Locate the cell with the specified text and output its (x, y) center coordinate. 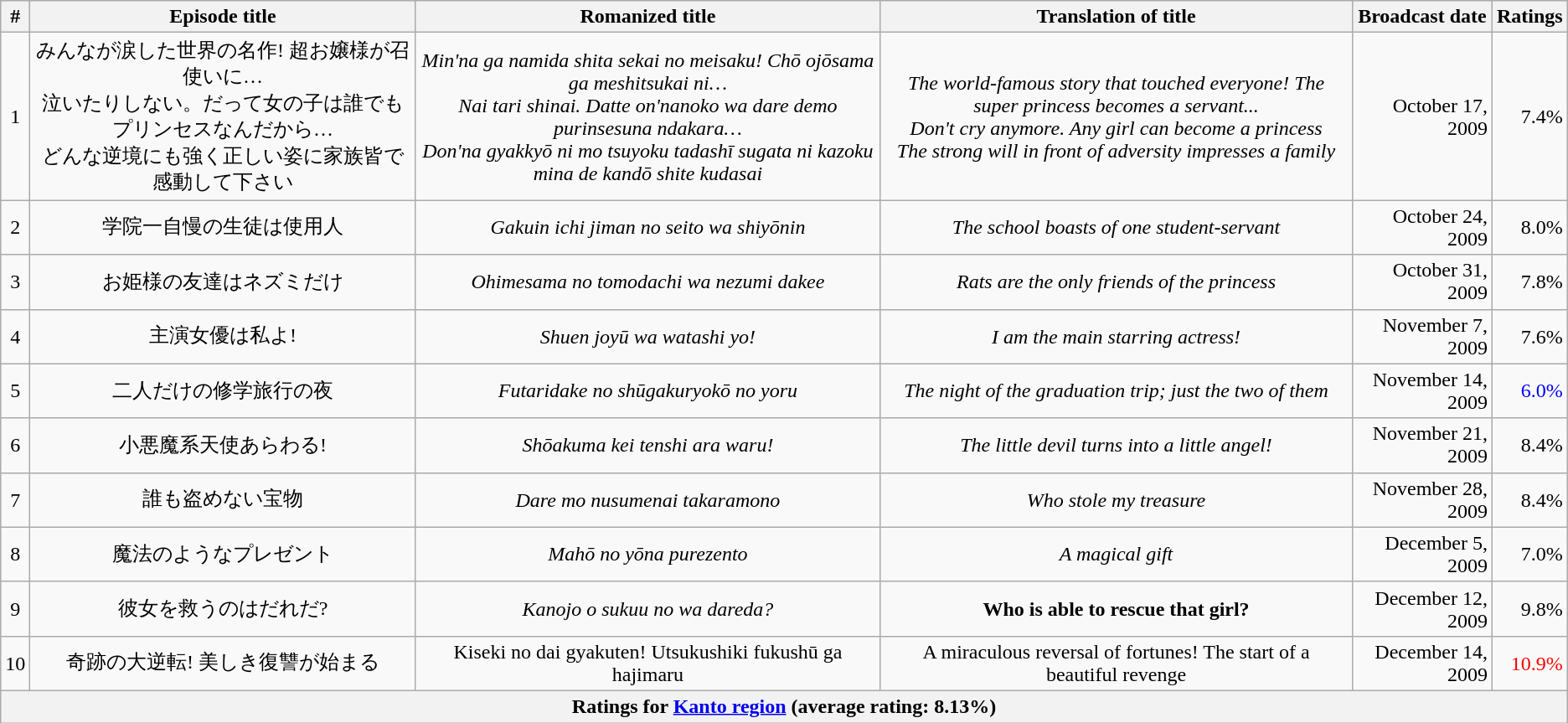
主演女優は私よ! (223, 337)
奇跡の大逆転! 美しき復讐が始まる (223, 664)
7.6% (1529, 337)
7 (15, 499)
8.0% (1529, 228)
学院一自慢の生徒は使用人 (223, 228)
7.4% (1529, 116)
Dare mo nusumenai takaramono (648, 499)
10 (15, 664)
みんなが涙した世界の名作! 超お嬢様が召使いに…泣いたりしない。だって女の子は誰でもプリンセスなんだから…どんな逆境にも強く正しい姿に家族皆で感動して下さい (223, 116)
8 (15, 555)
Kiseki no dai gyakuten! Utsukushiki fukushū ga hajimaru (648, 664)
Kanojo o sukuu no wa dareda? (648, 608)
Ohimesama no tomodachi wa nezumi dakee (648, 281)
October 24, 2009 (1422, 228)
Shuen joyū wa watashi yo! (648, 337)
Rats are the only friends of the princess (1117, 281)
November 14, 2009 (1422, 390)
Broadcast date (1422, 17)
9.8% (1529, 608)
December 12, 2009 (1422, 608)
7.8% (1529, 281)
誰も盗めない宝物 (223, 499)
November 28, 2009 (1422, 499)
Romanized title (648, 17)
The night of the graduation trip; just the two of them (1117, 390)
二人だけの修学旅行の夜 (223, 390)
Who stole my treasure (1117, 499)
November 21, 2009 (1422, 446)
6 (15, 446)
Mahō no yōna purezento (648, 555)
December 5, 2009 (1422, 555)
November 7, 2009 (1422, 337)
9 (15, 608)
小悪魔系天使あらわる! (223, 446)
I am the main starring actress! (1117, 337)
Translation of title (1117, 17)
1 (15, 116)
5 (15, 390)
彼女を救うのはだれだ? (223, 608)
Futaridake no shūgakuryokō no yoru (648, 390)
The little devil turns into a little angel! (1117, 446)
10.9% (1529, 664)
Who is able to rescue that girl? (1117, 608)
3 (15, 281)
Ratings for Kanto region (average rating: 8.13%) (784, 706)
October 31, 2009 (1422, 281)
# (15, 17)
お姫様の友達はネズミだけ (223, 281)
Episode title (223, 17)
7.0% (1529, 555)
December 14, 2009 (1422, 664)
2 (15, 228)
Ratings (1529, 17)
6.0% (1529, 390)
魔法のようなプレゼント (223, 555)
Gakuin ichi jiman no seito wa shiyōnin (648, 228)
Shōakuma kei tenshi ara waru! (648, 446)
The school boasts of one student-servant (1117, 228)
October 17, 2009 (1422, 116)
A magical gift (1117, 555)
A miraculous reversal of fortunes! The start of a beautiful revenge (1117, 664)
4 (15, 337)
